Identify which cell holds the provided text, then report its (X, Y) central coordinate. 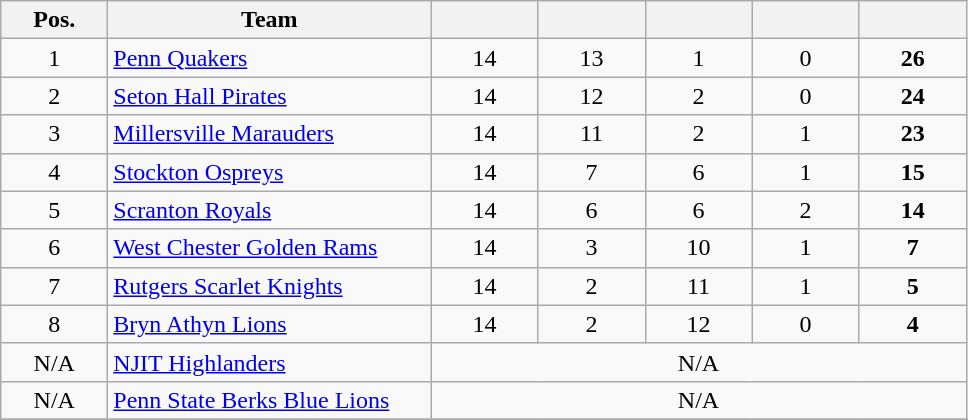
15 (912, 172)
Stockton Ospreys (270, 172)
West Chester Golden Rams (270, 248)
Penn Quakers (270, 58)
Millersville Marauders (270, 134)
Pos. (54, 20)
26 (912, 58)
23 (912, 134)
Seton Hall Pirates (270, 96)
24 (912, 96)
Scranton Royals (270, 210)
10 (698, 248)
Penn State Berks Blue Lions (270, 400)
13 (592, 58)
Team (270, 20)
Bryn Athyn Lions (270, 324)
8 (54, 324)
Rutgers Scarlet Knights (270, 286)
NJIT Highlanders (270, 362)
